Detect which cell encompasses the target text, then output its (X, Y) center coordinate. 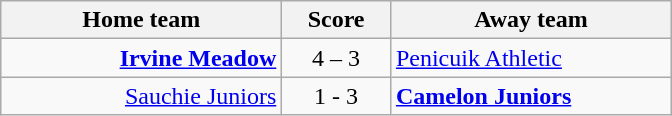
Sauchie Juniors (142, 96)
4 – 3 (336, 58)
Away team (530, 20)
Score (336, 20)
1 - 3 (336, 96)
Camelon Juniors (530, 96)
Penicuik Athletic (530, 58)
Home team (142, 20)
Irvine Meadow (142, 58)
